Pinpoint the cell where the given text exists, returning its [x, y] midpoint coordinate. 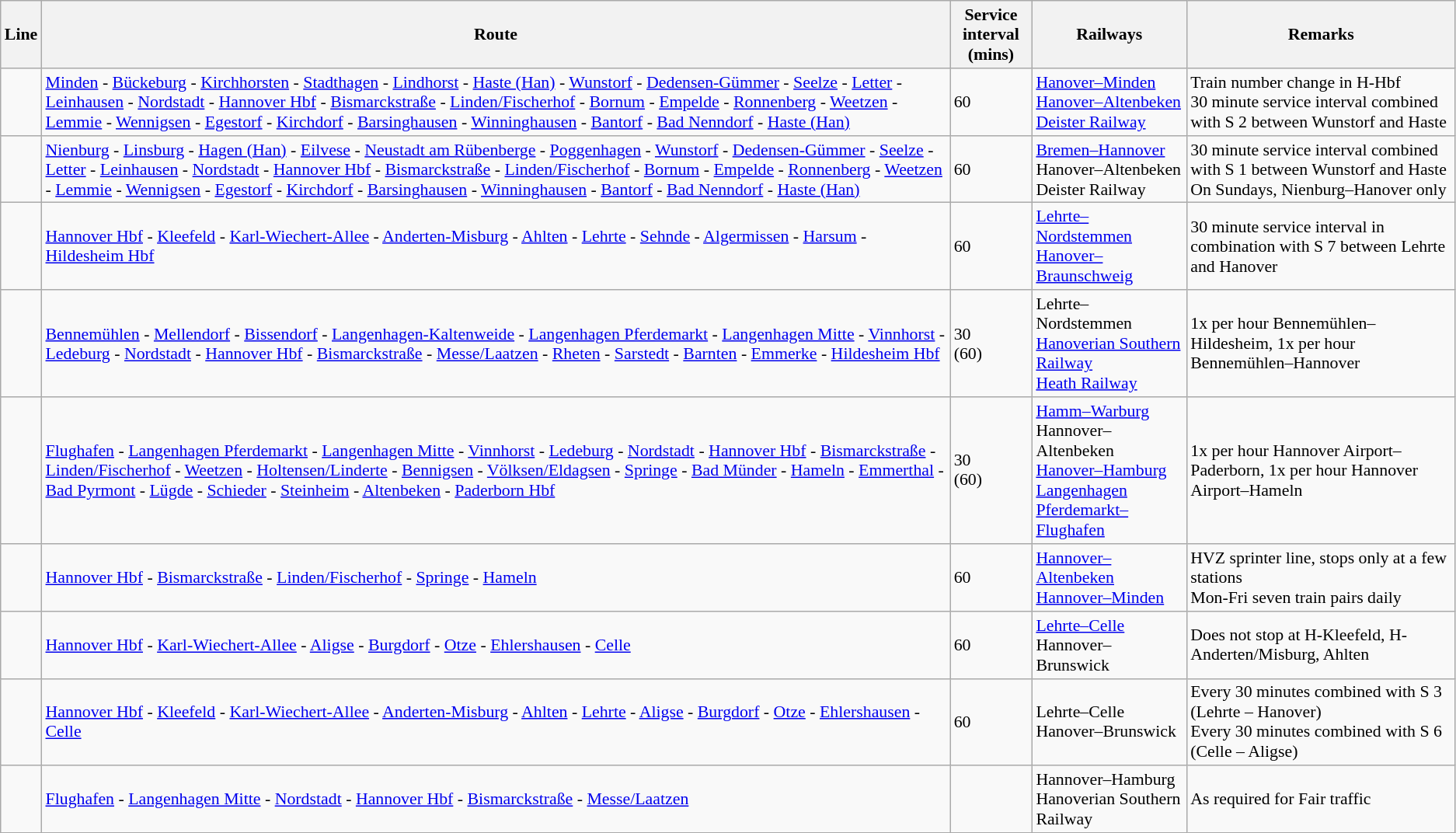
Train number change in H-Hbf 30 minute service interval combined with S 2 between Wunstorf and Haste [1321, 101]
Service interval (mins) [991, 34]
Bremen–Hannover Hanover–Altenbeken Deister Railway [1109, 169]
Every 30 minutes combined with S 3 (Lehrte – Hanover) Every 30 minutes combined with S 6 (Celle – Aligse) [1321, 722]
Flughafen - Langenhagen Mitte - Nordstadt - Hannover Hbf - Bismarckstraße - Messe/Laatzen [496, 799]
Lehrte–Nordstemmen Hanover–Braunschweig [1109, 246]
Railways [1109, 34]
1x per hour Hannover Airport–Paderborn, 1x per hour Hannover Airport–Hameln [1321, 469]
Remarks [1321, 34]
Lehrte–Celle Hanover–Brunswick [1109, 722]
HVZ sprinter line, stops only at a few stationsMon-Fri seven train pairs daily [1321, 577]
Hannover Hbf - Bismarckstraße - Linden/Fischerhof - Springe - Hameln [496, 577]
Hannover–Hamburg Hanoverian Southern Railway [1109, 799]
Hannover Hbf - Kleefeld - Karl-Wiechert-Allee - Anderten-Misburg - Ahlten - Lehrte - Aligse - Burgdorf - Otze - Ehlershausen - Celle [496, 722]
1x per hour Bennemühlen–Hildesheim, 1x per hour Bennemühlen–Hannover [1321, 343]
Does not stop at H-Kleefeld, H-Anderten/Misburg, Ahlten [1321, 645]
30 minute service interval in combination with S 7 between Lehrte and Hanover [1321, 246]
Lehrte–Nordstemmen Hanoverian Southern Railway Heath Railway [1109, 343]
Hannover–AltenbekenHannover–Minden [1109, 577]
Lehrte–Celle Hannover–Brunswick [1109, 645]
Line [22, 34]
Route [496, 34]
30 minute service interval combined with S 1 between Wunstorf and Haste On Sundays, Nienburg–Hanover only [1321, 169]
Hannover Hbf - Karl-Wiechert-Allee - Aligse - Burgdorf - Otze - Ehlershausen - Celle [496, 645]
Hanover–Minden Hanover–Altenbeken Deister Railway [1109, 101]
Hamm–Warburg Hannover–Altenbeken Hanover–Hamburg Langenhagen Pferdemarkt–Flughafen [1109, 469]
As required for Fair traffic [1321, 799]
Hannover Hbf - Kleefeld - Karl-Wiechert-Allee - Anderten-Misburg - Ahlten - Lehrte - Sehnde - Algermissen - Harsum - Hildesheim Hbf [496, 246]
